Locate the cell with the specified text and output its [x, y] center coordinate. 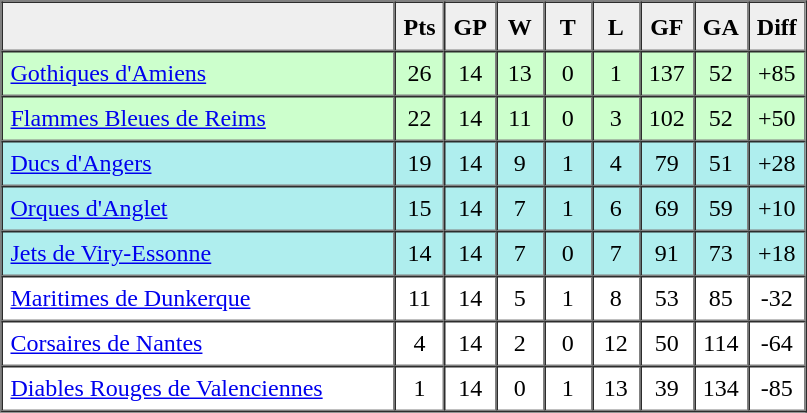
85 [721, 298]
Flammes Bleues de Reims [198, 118]
GP [470, 27]
50 [667, 344]
51 [721, 164]
-32 [777, 298]
+50 [777, 118]
W [520, 27]
114 [721, 344]
+85 [777, 74]
Gothiques d'Amiens [198, 74]
5 [520, 298]
Diff [777, 27]
79 [667, 164]
+28 [777, 164]
59 [721, 208]
19 [419, 164]
8 [616, 298]
L [616, 27]
Corsaires de Nantes [198, 344]
91 [667, 254]
T [568, 27]
12 [616, 344]
102 [667, 118]
+18 [777, 254]
22 [419, 118]
-85 [777, 388]
Pts [419, 27]
137 [667, 74]
Orques d'Anglet [198, 208]
6 [616, 208]
26 [419, 74]
15 [419, 208]
134 [721, 388]
2 [520, 344]
GA [721, 27]
Diables Rouges de Valenciennes [198, 388]
73 [721, 254]
+10 [777, 208]
-64 [777, 344]
53 [667, 298]
3 [616, 118]
Jets de Viry-Essonne [198, 254]
69 [667, 208]
Maritimes de Dunkerque [198, 298]
9 [520, 164]
Ducs d'Angers [198, 164]
39 [667, 388]
GF [667, 27]
